Return [X, Y] of the center of cell containing provided text 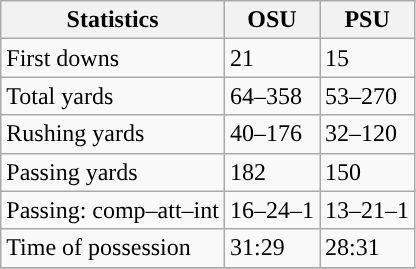
Time of possession [113, 248]
32–120 [368, 134]
First downs [113, 58]
40–176 [272, 134]
Passing: comp–att–int [113, 210]
Rushing yards [113, 134]
Statistics [113, 20]
28:31 [368, 248]
Passing yards [113, 172]
16–24–1 [272, 210]
15 [368, 58]
64–358 [272, 96]
182 [272, 172]
OSU [272, 20]
Total yards [113, 96]
31:29 [272, 248]
21 [272, 58]
PSU [368, 20]
13–21–1 [368, 210]
53–270 [368, 96]
150 [368, 172]
